Extract the [x, y] coordinate from the center of the cell holding the provided text.  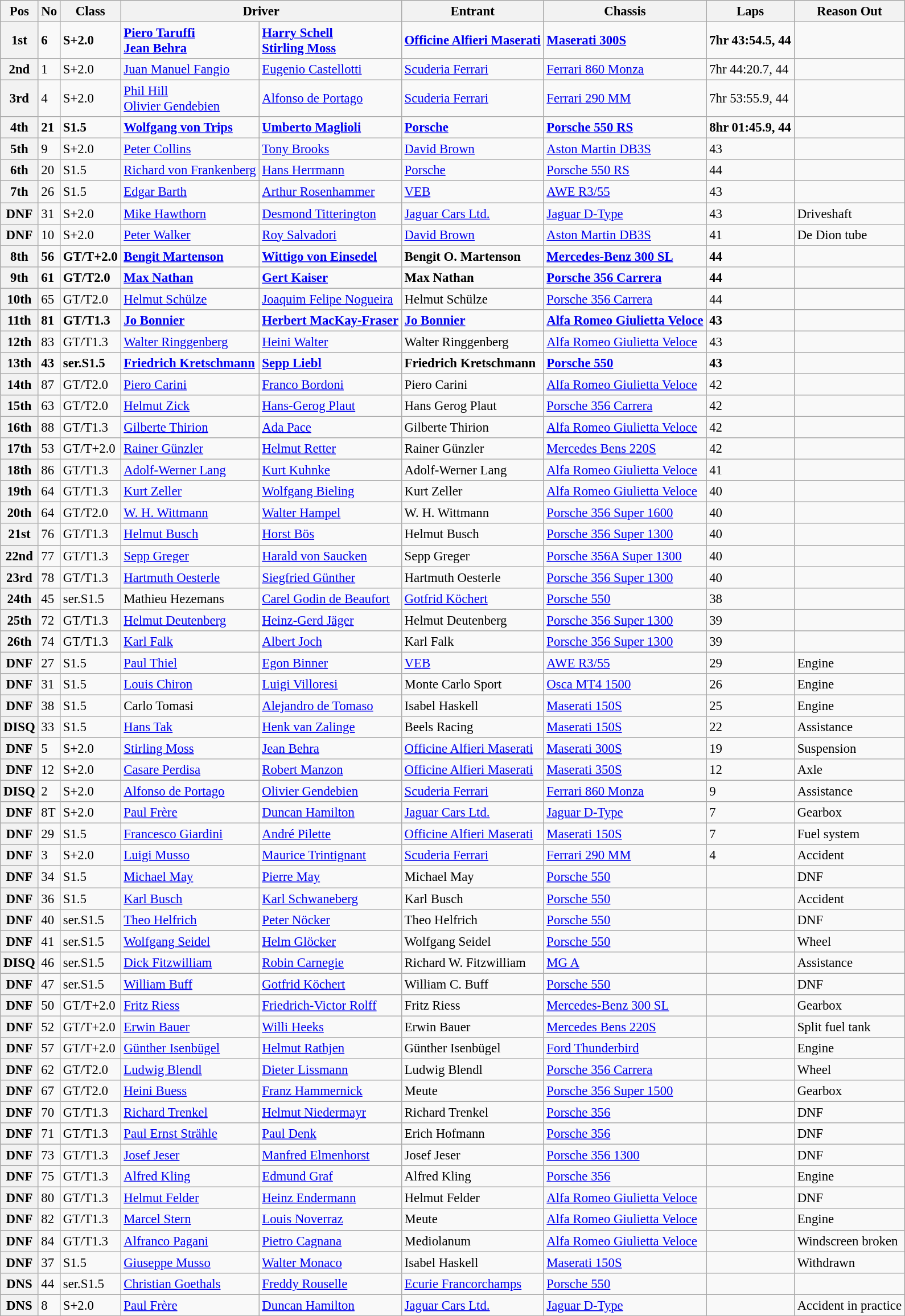
3 [49, 856]
71 [49, 1134]
61 [49, 277]
Henk van Zalinge [330, 727]
84 [49, 1241]
Fuel system [849, 834]
Pietro Cagnana [330, 1241]
Edgar Barth [190, 192]
2nd [19, 69]
1st [19, 41]
27 [49, 663]
46 [49, 962]
Pos [19, 11]
Walter Hampel [330, 513]
Siegfried Günther [330, 577]
Bengit Martenson [190, 256]
No [49, 11]
Paul Denk [330, 1134]
Peter Nöcker [330, 920]
Karl Schwaneberg [330, 899]
Eugenio Castellotti [330, 69]
25 [750, 706]
5th [19, 149]
70 [49, 1113]
Maurice Trintignant [330, 856]
Split fuel tank [849, 1027]
Hans Herrmann [330, 170]
Robert Manzon [330, 770]
Richard W. Fitzwilliam [472, 962]
Ecurie Francorchamps [472, 1284]
19th [19, 491]
Giuseppe Musso [190, 1262]
1 [49, 69]
Olivier Gendebien [330, 792]
5 [49, 749]
83 [49, 342]
Chassis [625, 11]
77 [49, 556]
Dick Fitzwilliam [190, 962]
Paul Thiel [190, 663]
Arthur Rosenhammer [330, 192]
Monte Carlo Sport [472, 684]
Phil Hill Olivier Gendebien [190, 99]
Helm Glöcker [330, 941]
Mediolanum [472, 1241]
Axle [849, 770]
Kurt Kuhnke [330, 470]
Stirling Moss [190, 749]
Walter Monaco [330, 1262]
6 [49, 41]
Juan Manuel Fangio [190, 69]
Helmut Niedermayr [330, 1113]
8hr 01:45.9, 44 [750, 128]
Suspension [849, 749]
Louis Chiron [190, 684]
Heinz-Gerd Jäger [330, 620]
Jean Behra [330, 749]
6th [19, 170]
52 [49, 1027]
26th [19, 642]
Mathieu Hezemans [190, 598]
Entrant [472, 11]
Wittigo von Einsedel [330, 256]
Peter Walker [190, 235]
3rd [19, 99]
Robin Carnegie [330, 962]
Egon Binner [330, 663]
24th [19, 598]
Reason Out [849, 11]
Francesco Giardini [190, 834]
Peter Collins [190, 149]
Hans Tak [190, 727]
Luigi Villoresi [330, 684]
78 [49, 577]
76 [49, 535]
56 [49, 256]
73 [49, 1155]
Heini Buess [190, 1091]
Paul Ernst Strähle [190, 1134]
Willi Heeks [330, 1027]
16th [19, 428]
Heinz Endermann [330, 1198]
Porsche 356 Super 1500 [625, 1091]
Dieter Lissmann [330, 1069]
88 [49, 428]
8T [49, 813]
82 [49, 1220]
Carlo Tomasi [190, 706]
Manfred Elmenhorst [330, 1155]
Carel Godin de Beaufort [330, 598]
Helmut Rathjen [330, 1048]
Luigi Musso [190, 856]
Helmut Retter [330, 449]
Richard von Frankenberg [190, 170]
Ada Pace [330, 428]
Withdrawn [849, 1262]
Beels Racing [472, 727]
20th [19, 513]
Driver [261, 11]
20 [49, 170]
Christian Goethals [190, 1284]
Friedrich-Victor Rolff [330, 1006]
13th [19, 363]
Edmund Graf [330, 1176]
4th [19, 128]
33 [49, 727]
7th [19, 192]
Roy Salvadori [330, 235]
André Pilette [330, 834]
Heini Walter [330, 342]
11th [19, 321]
Albert Joch [330, 642]
Gert Kaiser [330, 277]
Osca MT4 1500 [625, 684]
10th [19, 299]
65 [49, 299]
57 [49, 1048]
De Dion tube [849, 235]
Porsche 356A Super 1300 [625, 556]
Maserati 350S [625, 770]
12th [19, 342]
Alfranco Pagani [190, 1241]
62 [49, 1069]
Driveshaft [849, 214]
15th [19, 406]
Franco Bordoni [330, 384]
75 [49, 1176]
Bengit O. Martenson [472, 256]
Harry Schell Stirling Moss [330, 41]
Laps [750, 11]
22nd [19, 556]
7hr 44:20.7, 44 [750, 69]
Joaquim Felipe Nogueira [330, 299]
Umberto Maglioli [330, 128]
Alejandro de Tomaso [330, 706]
MG A [625, 962]
Class [90, 11]
Franz Hammernick [330, 1091]
Herbert MacKay-Fraser [330, 321]
87 [49, 384]
Tony Brooks [330, 149]
Wolfgang Bieling [330, 491]
14th [19, 384]
Wolfgang von Trips [190, 128]
Accident in practice [849, 1305]
Porsche 356 1300 [625, 1155]
36 [49, 899]
William Buff [190, 984]
Hans-Gerog Plaut [330, 406]
74 [49, 642]
Porsche 356 Super 1600 [625, 513]
45 [49, 598]
2 [49, 792]
Helmut Zick [190, 406]
72 [49, 620]
7hr 43:54.5, 44 [750, 41]
8 [49, 1305]
Erich Hofmann [472, 1134]
67 [49, 1091]
9th [19, 277]
53 [49, 449]
Harald von Saucken [330, 556]
47 [49, 984]
18th [19, 470]
17th [19, 449]
19 [750, 749]
Louis Noverraz [330, 1220]
23rd [19, 577]
Windscreen broken [849, 1241]
Sepp Liebl [330, 363]
Ford Thunderbird [625, 1048]
50 [49, 1006]
37 [49, 1262]
34 [49, 877]
Desmond Titterington [330, 214]
Casare Perdisa [190, 770]
10 [49, 235]
63 [49, 406]
Pierre May [330, 877]
22 [750, 727]
Piero Taruffi Jean Behra [190, 41]
21 [49, 128]
Freddy Rouselle [330, 1284]
Hans Gerog Plaut [472, 406]
7hr 53:55.9, 44 [750, 99]
8th [19, 256]
80 [49, 1198]
Horst Bös [330, 535]
86 [49, 470]
21st [19, 535]
25th [19, 620]
William C. Buff [472, 984]
Mike Hawthorn [190, 214]
81 [49, 321]
Marcel Stern [190, 1220]
